Return (x, y) of the center of cell containing provided text 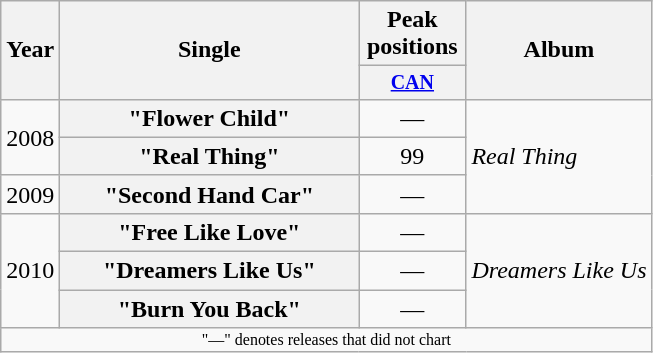
Single (210, 50)
Year (30, 50)
2008 (30, 137)
Album (559, 50)
"Burn You Back" (210, 309)
Real Thing (559, 156)
"Dreamers Like Us" (210, 271)
Dreamers Like Us (559, 270)
"—" denotes releases that did not chart (326, 340)
"Real Thing" (210, 156)
99 (412, 156)
"Flower Child" (210, 118)
CAN (412, 82)
2009 (30, 194)
"Second Hand Car" (210, 194)
Peak positions (412, 34)
"Free Like Love" (210, 232)
2010 (30, 270)
